Detect which cell encompasses the target text, then output its (X, Y) center coordinate. 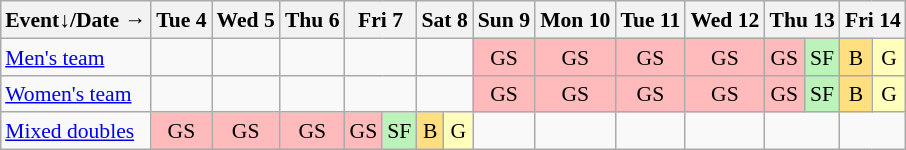
Event↓/Date → (76, 20)
Men's team (76, 56)
Mixed doubles (76, 130)
Fri 7 (381, 20)
Women's team (76, 94)
Thu 13 (802, 20)
Wed 12 (724, 20)
Tue 4 (181, 20)
Mon 10 (575, 20)
Thu 6 (312, 20)
Sat 8 (444, 20)
Tue 11 (650, 20)
Wed 5 (246, 20)
Sun 9 (504, 20)
Fri 14 (873, 20)
